Search for the cell housing the specified text and yield its (x, y) center coordinate. 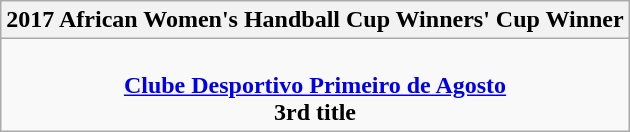
Clube Desportivo Primeiro de Agosto3rd title (315, 85)
2017 African Women's Handball Cup Winners' Cup Winner (315, 20)
